Find where the given text appears and provide that cell's center as (X, Y) coordinate. 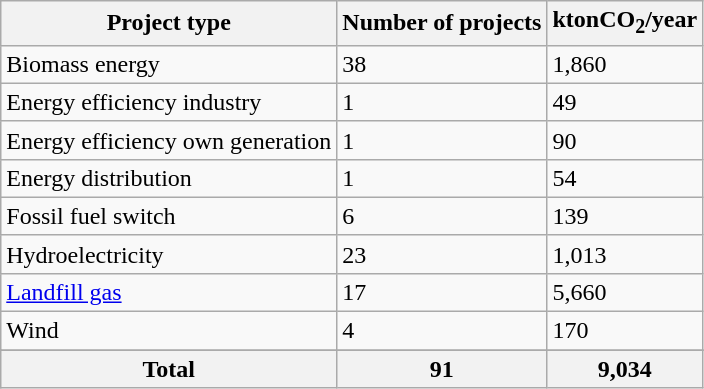
4 (442, 331)
Project type (169, 23)
91 (442, 369)
139 (625, 216)
38 (442, 64)
Hydroelectricity (169, 254)
17 (442, 292)
1,013 (625, 254)
Number of projects (442, 23)
Fossil fuel switch (169, 216)
Total (169, 369)
ktonCO2/year (625, 23)
6 (442, 216)
Energy efficiency industry (169, 102)
90 (625, 140)
1,860 (625, 64)
Landfill gas (169, 292)
54 (625, 178)
23 (442, 254)
Wind (169, 331)
Energy efficiency own generation (169, 140)
Energy distribution (169, 178)
49 (625, 102)
9,034 (625, 369)
Biomass energy (169, 64)
170 (625, 331)
5,660 (625, 292)
